Detect which cell encompasses the target text, then output its [x, y] center coordinate. 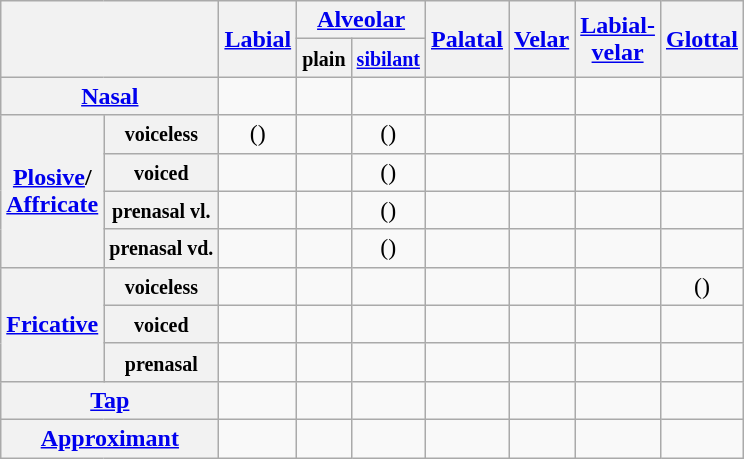
sibilant [388, 58]
Palatal [466, 39]
Glottal [702, 39]
Alveolar [362, 20]
Tap [110, 400]
Labial-velar [618, 39]
plain [324, 58]
prenasal vd. [162, 248]
Fricative [52, 324]
Velar [542, 39]
Approximant [110, 438]
Plosive/Affricate [52, 191]
prenasal vl. [162, 210]
Nasal [110, 96]
prenasal [162, 362]
Labial [258, 39]
